For the text-containing cell, return its midpoint in (X, Y) coordinate format. 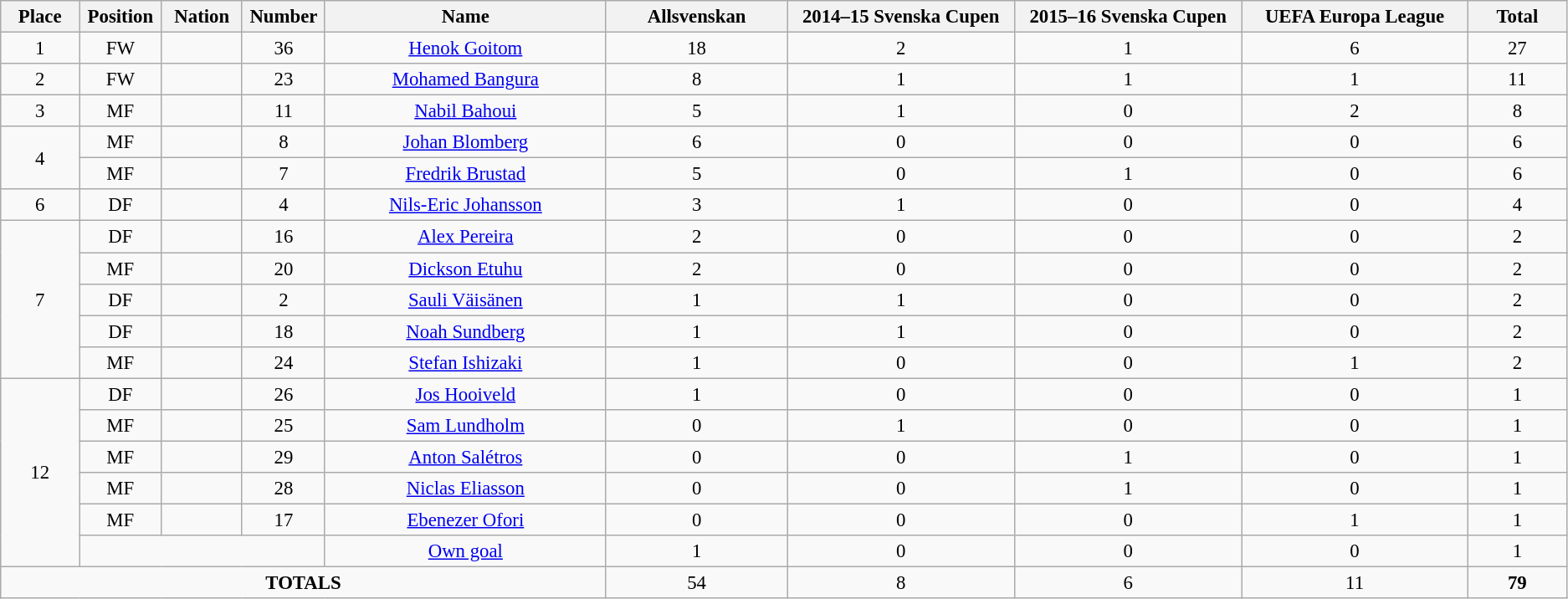
12 (40, 473)
79 (1517, 583)
Nation (202, 17)
Own goal (465, 551)
54 (696, 583)
Ebenezer Ofori (465, 520)
26 (283, 394)
29 (283, 457)
Henok Goitom (465, 49)
UEFA Europa League (1355, 17)
36 (283, 49)
Dickson Etuhu (465, 269)
Nils-Eric Johansson (465, 205)
Jos Hooiveld (465, 394)
17 (283, 520)
Noah Sundberg (465, 331)
23 (283, 79)
Fredrik Brustad (465, 174)
Number (283, 17)
Anton Salétros (465, 457)
Total (1517, 17)
Sauli Väisänen (465, 299)
Name (465, 17)
Stefan Ishizaki (465, 362)
Allsvenskan (696, 17)
Position (120, 17)
24 (283, 362)
25 (283, 426)
2014–15 Svenska Cupen (901, 17)
Place (40, 17)
Nabil Bahoui (465, 111)
20 (283, 269)
28 (283, 489)
Johan Blomberg (465, 142)
TOTALS (304, 583)
2015–16 Svenska Cupen (1128, 17)
Alex Pereira (465, 237)
Sam Lundholm (465, 426)
16 (283, 237)
27 (1517, 49)
Mohamed Bangura (465, 79)
Niclas Eliasson (465, 489)
